From the cell containing the given text, extract its center point as (X, Y) coordinate. 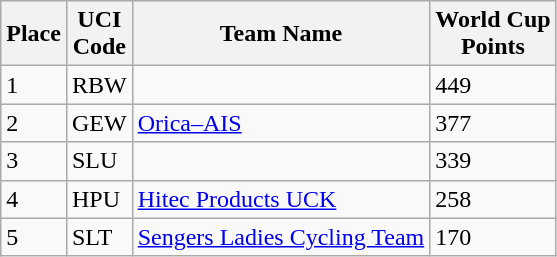
HPU (99, 199)
World CupPoints (493, 34)
170 (493, 237)
SLT (99, 237)
339 (493, 161)
GEW (99, 123)
449 (493, 85)
4 (34, 199)
UCICode (99, 34)
Sengers Ladies Cycling Team (281, 237)
5 (34, 237)
RBW (99, 85)
1 (34, 85)
Orica–AIS (281, 123)
2 (34, 123)
377 (493, 123)
Place (34, 34)
Hitec Products UCK (281, 199)
SLU (99, 161)
Team Name (281, 34)
258 (493, 199)
3 (34, 161)
